Identify which cell holds the provided text, then report its (x, y) central coordinate. 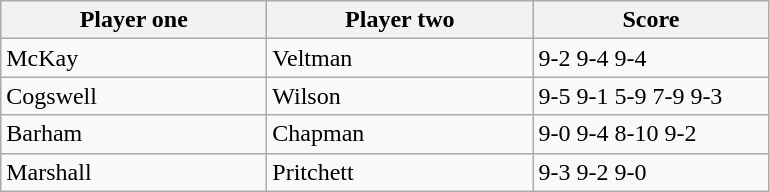
9-0 9-4 8-10 9-2 (651, 134)
9-2 9-4 9-4 (651, 58)
Player one (134, 20)
Score (651, 20)
Pritchett (400, 172)
Marshall (134, 172)
Player two (400, 20)
Wilson (400, 96)
9-5 9-1 5-9 7-9 9-3 (651, 96)
Cogswell (134, 96)
Veltman (400, 58)
9-3 9-2 9-0 (651, 172)
McKay (134, 58)
Barham (134, 134)
Chapman (400, 134)
